Scan for the cell matching the given text and deliver its (X, Y) coordinate at center. 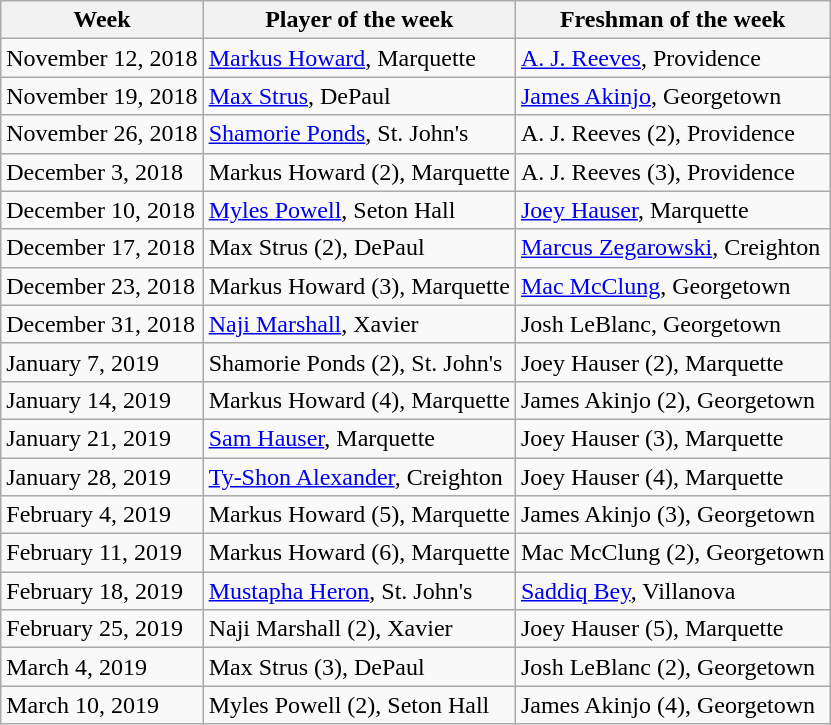
A. J. Reeves (3), Providence (672, 172)
Josh LeBlanc (2), Georgetown (672, 667)
January 21, 2019 (102, 438)
Markus Howard (2), Marquette (359, 172)
Mac McClung, Georgetown (672, 286)
Markus Howard (3), Marquette (359, 286)
Marcus Zegarowski, Creighton (672, 248)
November 19, 2018 (102, 96)
James Akinjo (2), Georgetown (672, 400)
Markus Howard (5), Marquette (359, 515)
February 25, 2019 (102, 629)
James Akinjo (4), Georgetown (672, 705)
Player of the week (359, 20)
Freshman of the week (672, 20)
February 11, 2019 (102, 553)
Joey Hauser (5), Marquette (672, 629)
James Akinjo, Georgetown (672, 96)
Markus Howard (4), Marquette (359, 400)
March 4, 2019 (102, 667)
December 3, 2018 (102, 172)
Max Strus, DePaul (359, 96)
Naji Marshall, Xavier (359, 324)
Markus Howard, Marquette (359, 58)
Mac McClung (2), Georgetown (672, 553)
Max Strus (2), DePaul (359, 248)
Naji Marshall (2), Xavier (359, 629)
January 28, 2019 (102, 477)
Shamorie Ponds, St. John's (359, 134)
Joey Hauser (2), Marquette (672, 362)
December 23, 2018 (102, 286)
Myles Powell, Seton Hall (359, 210)
November 12, 2018 (102, 58)
James Akinjo (3), Georgetown (672, 515)
Josh LeBlanc, Georgetown (672, 324)
Joey Hauser, Marquette (672, 210)
December 10, 2018 (102, 210)
Max Strus (3), DePaul (359, 667)
A. J. Reeves, Providence (672, 58)
Shamorie Ponds (2), St. John's (359, 362)
Myles Powell (2), Seton Hall (359, 705)
January 14, 2019 (102, 400)
Saddiq Bey, Villanova (672, 591)
February 18, 2019 (102, 591)
Mustapha Heron, St. John's (359, 591)
February 4, 2019 (102, 515)
January 7, 2019 (102, 362)
A. J. Reeves (2), Providence (672, 134)
December 17, 2018 (102, 248)
Sam Hauser, Marquette (359, 438)
Joey Hauser (3), Marquette (672, 438)
Ty-Shon Alexander, Creighton (359, 477)
Markus Howard (6), Marquette (359, 553)
Joey Hauser (4), Marquette (672, 477)
December 31, 2018 (102, 324)
Week (102, 20)
March 10, 2019 (102, 705)
November 26, 2018 (102, 134)
